From the cell containing the given text, extract its center point as (X, Y) coordinate. 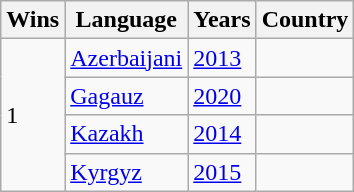
2014 (222, 134)
Language (126, 20)
Gagauz (126, 96)
Kazakh (126, 134)
2013 (222, 58)
Country (305, 20)
2015 (222, 172)
Azerbaijani (126, 58)
Wins (33, 20)
1 (33, 115)
2020 (222, 96)
Kyrgyz (126, 172)
Years (222, 20)
